Detect which cell encompasses the target text, then output its [X, Y] center coordinate. 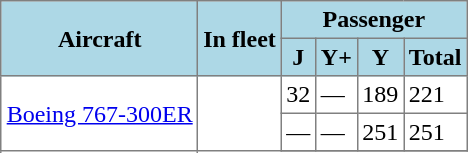
Aircraft [99, 38]
Y+ [337, 57]
189 [380, 95]
221 [436, 95]
J [298, 57]
Total [436, 57]
32 [298, 95]
Boeing 767-300ER [99, 114]
In fleet [240, 38]
Y [380, 57]
Passenger [374, 20]
